Return the [X, Y] coordinate for the center point of the cell that contains the specified text.  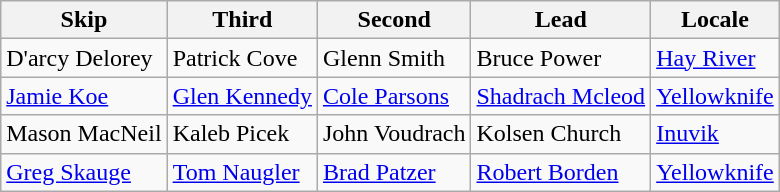
Greg Skauge [84, 172]
Cole Parsons [394, 96]
Kaleb Picek [242, 134]
D'arcy Delorey [84, 58]
Glenn Smith [394, 58]
Tom Naugler [242, 172]
Robert Borden [561, 172]
Brad Patzer [394, 172]
Second [394, 20]
Lead [561, 20]
Skip [84, 20]
John Voudrach [394, 134]
Kolsen Church [561, 134]
Locale [716, 20]
Patrick Cove [242, 58]
Hay River [716, 58]
Glen Kennedy [242, 96]
Jamie Koe [84, 96]
Shadrach Mcleod [561, 96]
Mason MacNeil [84, 134]
Bruce Power [561, 58]
Inuvik [716, 134]
Third [242, 20]
